Pinpoint the cell where the given text exists, returning its [X, Y] midpoint coordinate. 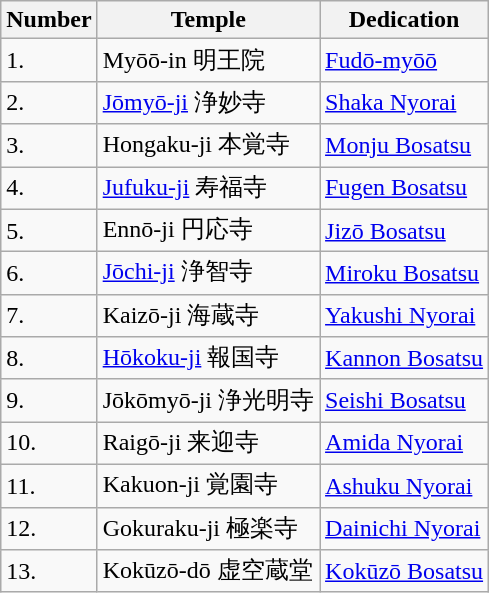
Kannon Bosatsu [404, 358]
Amida Nyorai [404, 444]
Kakuon-ji 覚園寺 [208, 486]
Temple [208, 20]
Kaizō-ji 海蔵寺 [208, 316]
Miroku Bosatsu [404, 274]
13. [49, 572]
Hongaku-ji 本覚寺 [208, 146]
Number [49, 20]
5. [49, 230]
Dainichi Nyorai [404, 528]
Monju Bosatsu [404, 146]
Kokūzō Bosatsu [404, 572]
1. [49, 60]
Jufuku-ji 寿福寺 [208, 188]
Dedication [404, 20]
Raigō-ji 来迎寺 [208, 444]
Shaka Nyorai [404, 102]
Kokūzō-dō 虚空蔵堂 [208, 572]
9. [49, 400]
Jōmyō-ji 浄妙寺 [208, 102]
Gokuraku-ji 極楽寺 [208, 528]
8. [49, 358]
Jizō Bosatsu [404, 230]
Seishi Bosatsu [404, 400]
2. [49, 102]
11. [49, 486]
Ashuku Nyorai [404, 486]
4. [49, 188]
Hōkoku-ji 報国寺 [208, 358]
3. [49, 146]
12. [49, 528]
6. [49, 274]
Myōō-in 明王院 [208, 60]
10. [49, 444]
Fugen Bosatsu [404, 188]
Jōchi-ji 浄智寺 [208, 274]
Yakushi Nyorai [404, 316]
Ennō-ji 円応寺 [208, 230]
Jōkōmyō-ji 浄光明寺 [208, 400]
Fudō-myōō [404, 60]
7. [49, 316]
